Pinpoint the cell where the given text exists, returning its [x, y] midpoint coordinate. 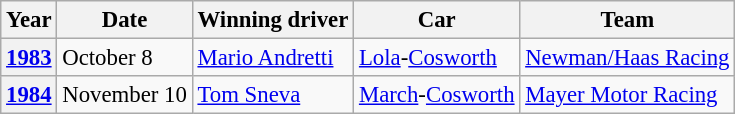
Car [437, 20]
Lola-Cosworth [437, 58]
Year [29, 20]
Tom Sneva [272, 95]
1983 [29, 58]
Team [628, 20]
March-Cosworth [437, 95]
Mayer Motor Racing [628, 95]
1984 [29, 95]
Newman/Haas Racing [628, 58]
November 10 [124, 95]
Winning driver [272, 20]
October 8 [124, 58]
Date [124, 20]
Mario Andretti [272, 58]
